Scan for the cell matching the given text and deliver its (x, y) coordinate at center. 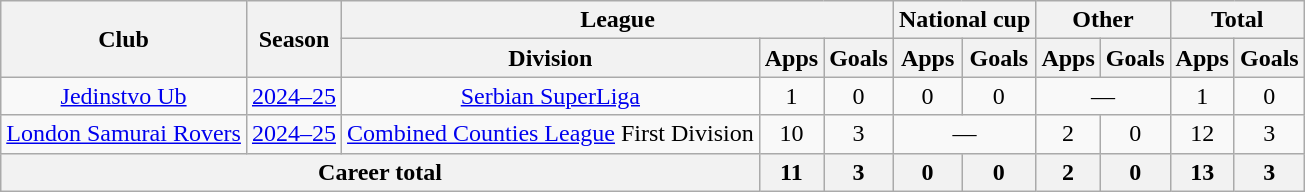
Other (1103, 20)
10 (791, 134)
Club (124, 39)
National cup (964, 20)
Total (1237, 20)
Season (294, 39)
Jedinstvo Ub (124, 96)
13 (1202, 172)
Division (551, 58)
12 (1202, 134)
League (618, 20)
London Samurai Rovers (124, 134)
Career total (380, 172)
Serbian SuperLiga (551, 96)
Combined Counties League First Division (551, 134)
11 (791, 172)
